Pinpoint the cell where the given text exists, returning its (x, y) midpoint coordinate. 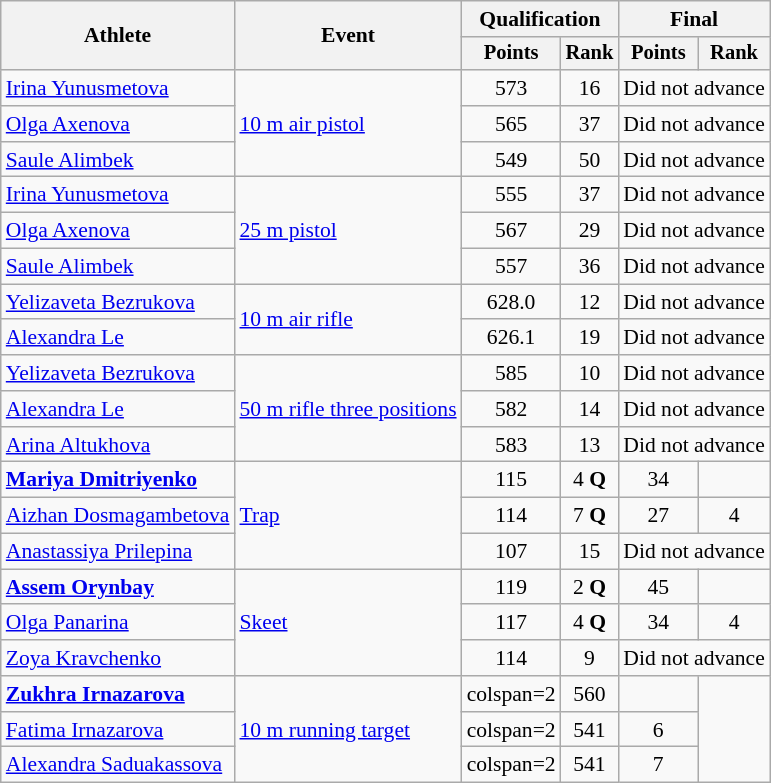
Athlete (118, 36)
Trap (348, 516)
Fatima Irnazarova (118, 730)
Arina Altukhova (118, 445)
119 (512, 587)
Zukhra Irnazarova (118, 694)
16 (590, 88)
10 m air pistol (348, 124)
25 m pistol (348, 230)
27 (658, 516)
7 Q (590, 516)
36 (590, 267)
Anastassiya Prilepina (118, 552)
50 m rifle three positions (348, 408)
Zoya Kravchenko (118, 658)
573 (512, 88)
13 (590, 445)
6 (658, 730)
Alexandra Saduakassova (118, 765)
45 (658, 587)
107 (512, 552)
567 (512, 231)
7 (658, 765)
Aizhan Dosmagambetova (118, 516)
585 (512, 373)
582 (512, 409)
10 m air rifle (348, 320)
10 (590, 373)
Qualification (540, 19)
557 (512, 267)
628.0 (512, 302)
555 (512, 195)
583 (512, 445)
115 (512, 480)
560 (590, 694)
Olga Panarina (118, 623)
29 (590, 231)
19 (590, 338)
Assem Orynbay (118, 587)
549 (512, 160)
50 (590, 160)
9 (590, 658)
Event (348, 36)
626.1 (512, 338)
Skeet (348, 622)
14 (590, 409)
15 (590, 552)
12 (590, 302)
Final (694, 19)
117 (512, 623)
Mariya Dmitriyenko (118, 480)
10 m running target (348, 730)
565 (512, 124)
2 Q (590, 587)
